Detect which cell encompasses the target text, then output its (X, Y) center coordinate. 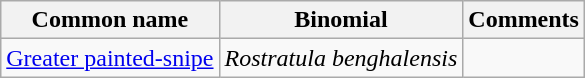
Comments (524, 20)
Rostratula benghalensis (341, 58)
Greater painted-snipe (110, 58)
Binomial (341, 20)
Common name (110, 20)
